Provide the (X, Y) coordinate of the cell's center where the given text is located.  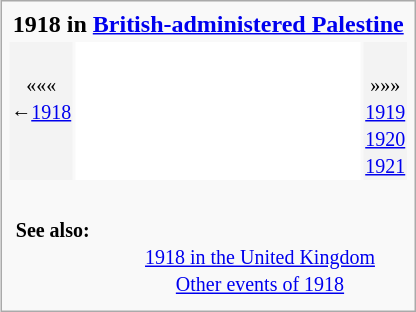
1918 in the United KingdomOther events of 1918 (260, 257)
1918 in British-administered Palestine (208, 24)
See also: 1918 in the United KingdomOther events of 1918 (208, 243)
See also: (61, 257)
»»»191919201921 (386, 111)
«««←1918 (42, 111)
